Return (X, Y) of the center of cell containing provided text 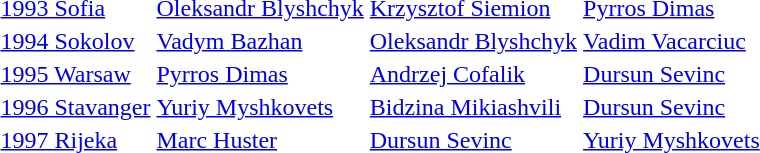
Andrzej Cofalik (473, 74)
Bidzina Mikiashvili (473, 107)
Oleksandr Blyshchyk (473, 41)
Vadym Bazhan (260, 41)
Pyrros Dimas (260, 74)
Yuriy Myshkovets (260, 107)
